For the text-containing cell, return its midpoint in [X, Y] coordinate format. 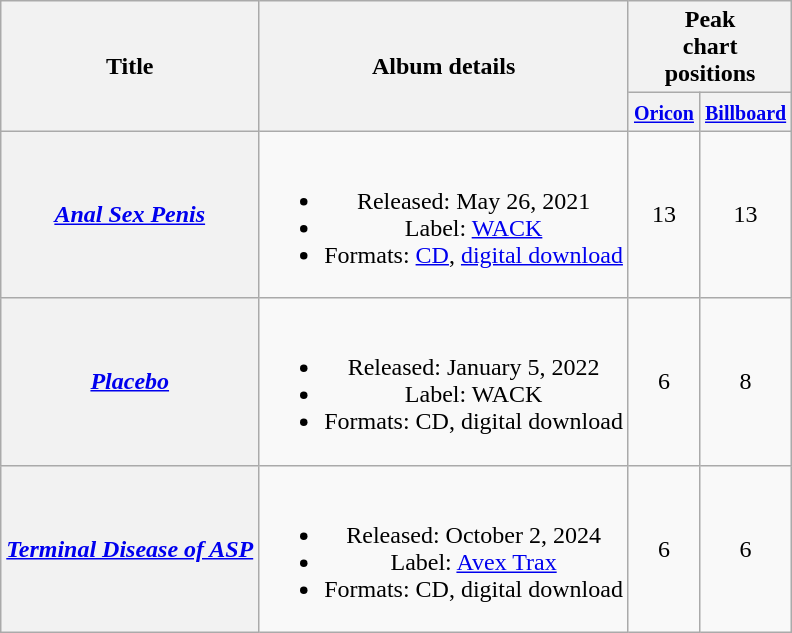
Released: October 2, 2024Label: Avex TraxFormats: CD, digital download [444, 548]
Released: January 5, 2022Label: WACKFormats: CD, digital download [444, 382]
Terminal Disease of ASP [130, 548]
Peak chart positions [710, 47]
Released: May 26, 2021Label: WACKFormats: CD, digital download [444, 214]
Billboard [745, 112]
Oricon [664, 112]
Placebo [130, 382]
Title [130, 66]
8 [745, 382]
Album details [444, 66]
Anal Sex Penis [130, 214]
